Identify which cell holds the provided text, then report its [x, y] central coordinate. 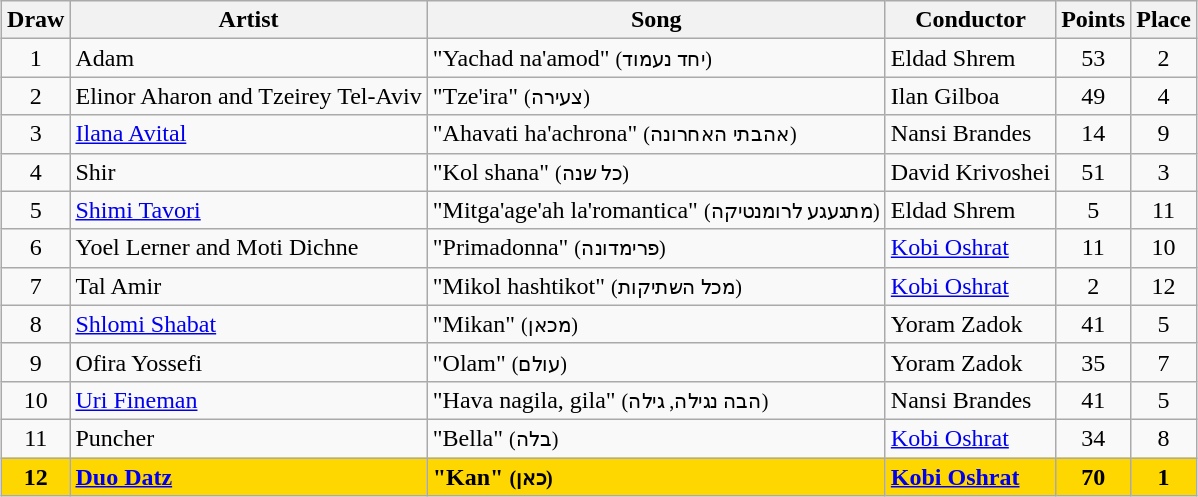
"Ahavati ha'achrona" (אהבתי האחרונה) [656, 134]
"Hava nagila, gila" (הבה נגילה, גילה) [656, 400]
34 [1094, 438]
6 [36, 248]
Shir [248, 172]
70 [1094, 477]
Elinor Aharon and Tzeirey Tel-Aviv [248, 96]
Duo Datz [248, 477]
Yoel Lerner and Moti Dichne [248, 248]
"Tze'ira" (צעירה) [656, 96]
Ofira Yossefi [248, 362]
"Kol shana" (כל שנה) [656, 172]
14 [1094, 134]
Artist [248, 20]
Puncher [248, 438]
Points [1094, 20]
Draw [36, 20]
Conductor [970, 20]
49 [1094, 96]
"Kan" (כאן) [656, 477]
Uri Fineman [248, 400]
Ilan Gilboa [970, 96]
Song [656, 20]
"Olam" (עולם) [656, 362]
51 [1094, 172]
David Krivoshei [970, 172]
"Bella" (בלה) [656, 438]
"Mikol hashtikot" (מכל השתיקות) [656, 286]
"Yachad na'amod" (יחד נעמוד) [656, 58]
"Primadonna" (פרימדונה) [656, 248]
"Mikan" (מכאן) [656, 324]
"Mitga'age'ah la'romantica" (מתגעגע לרומנטיקה) [656, 210]
Ilana Avital [248, 134]
Adam [248, 58]
35 [1094, 362]
Shlomi Shabat [248, 324]
53 [1094, 58]
Shimi Tavori [248, 210]
Place [1164, 20]
Tal Amir [248, 286]
